Provide the [x, y] coordinate of the cell's center where the given text is located.  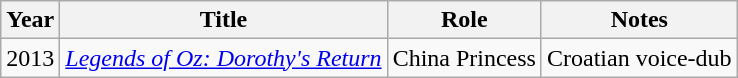
Legends of Oz: Dorothy's Return [224, 58]
Year [30, 20]
Title [224, 20]
Notes [639, 20]
China Princess [464, 58]
Role [464, 20]
2013 [30, 58]
Croatian voice-dub [639, 58]
